From the cell containing the given text, extract its center point as (X, Y) coordinate. 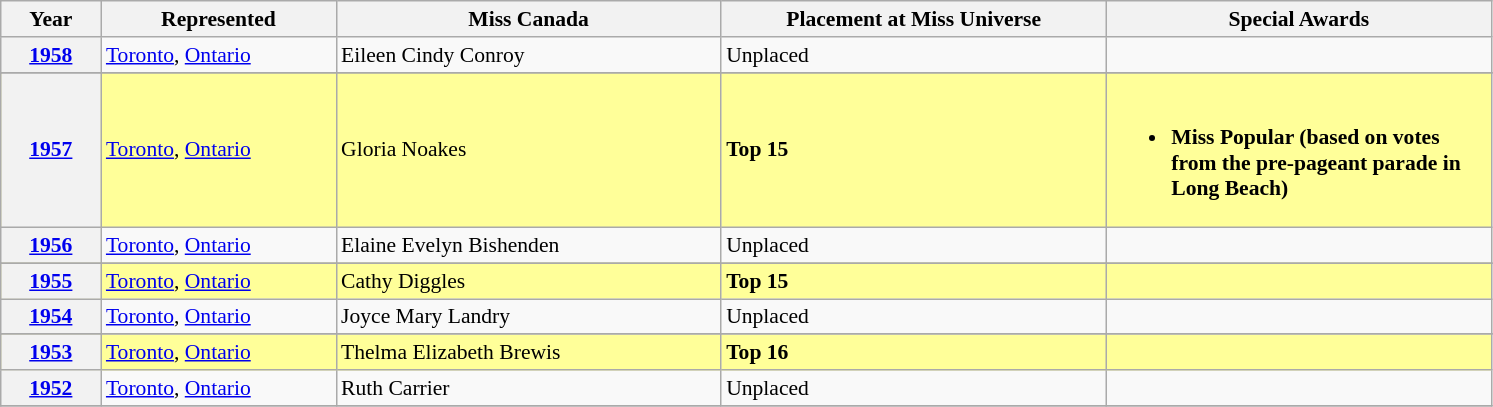
Represented (218, 19)
1958 (51, 55)
Elaine Evelyn Bishenden (528, 246)
Placement at Miss Universe (914, 19)
Cathy Diggles (528, 281)
1956 (51, 246)
Special Awards (1298, 19)
1955 (51, 281)
1957 (51, 150)
Ruth Carrier (528, 388)
Thelma Elizabeth Brewis (528, 353)
Gloria Noakes (528, 150)
1953 (51, 353)
Top 16 (914, 353)
Miss Popular (based on votes from the pre-pageant parade in Long Beach) (1298, 150)
Joyce Mary Landry (528, 317)
1954 (51, 317)
Miss Canada (528, 19)
1952 (51, 388)
Year (51, 19)
Eileen Cindy Conroy (528, 55)
